Identify which cell holds the provided text, then report its (X, Y) central coordinate. 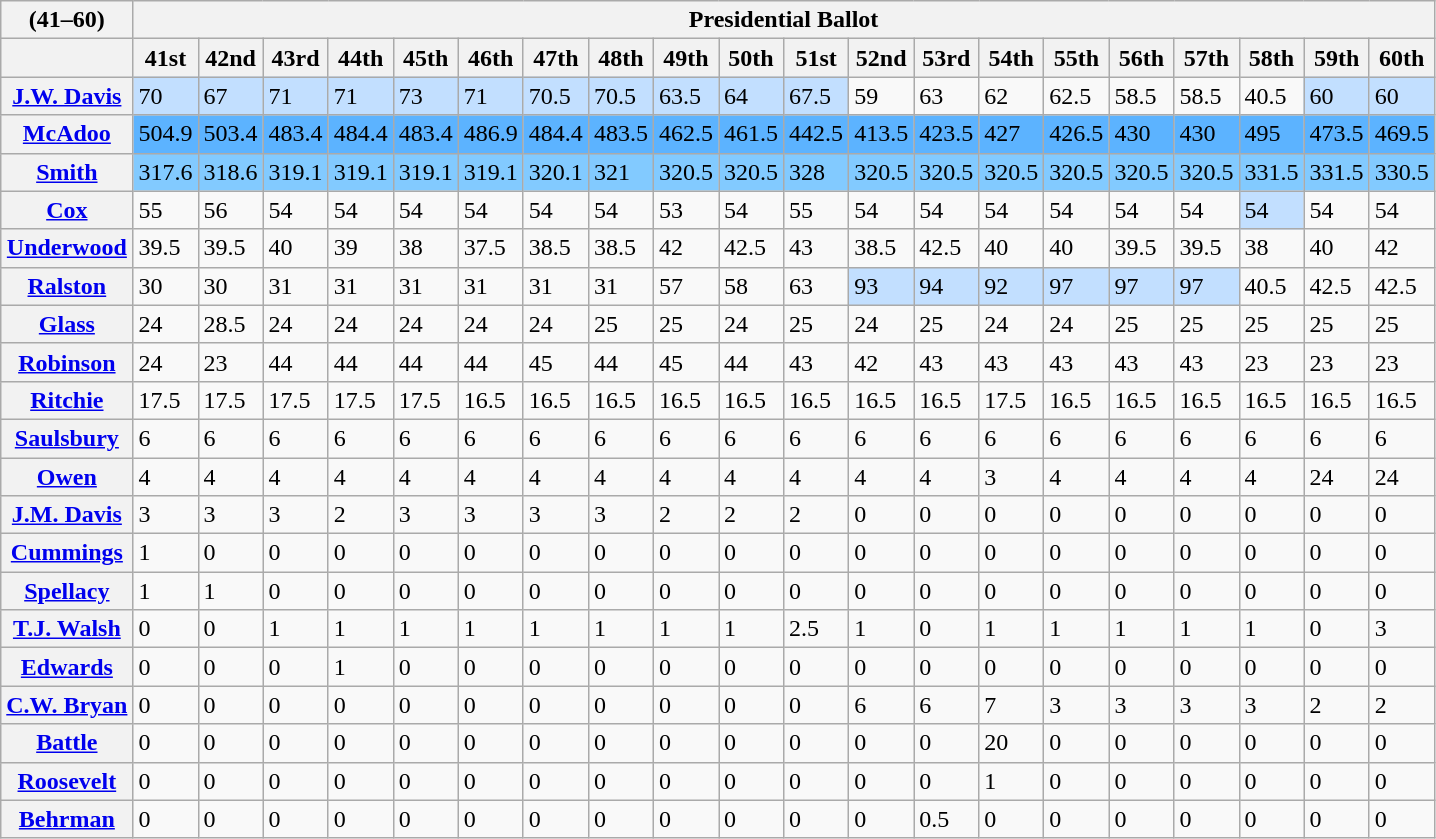
93 (882, 286)
330.5 (1402, 172)
54th (1012, 58)
Ralston (67, 286)
Spellacy (67, 591)
495 (1272, 134)
56th (1142, 58)
462.5 (686, 134)
55th (1076, 58)
426.5 (1076, 134)
Ritchie (67, 400)
2.5 (816, 629)
63.5 (686, 96)
67 (230, 96)
70 (166, 96)
43rd (296, 58)
59th (1336, 58)
Battle (67, 743)
0.5 (946, 819)
328 (816, 172)
320.1 (556, 172)
47th (556, 58)
(41–60) (67, 20)
461.5 (752, 134)
442.5 (816, 134)
Cox (67, 210)
50th (752, 58)
317.6 (166, 172)
423.5 (946, 134)
Behrman (67, 819)
Saulsbury (67, 438)
46th (490, 58)
92 (1012, 286)
Cummings (67, 553)
59 (882, 96)
Smith (67, 172)
318.6 (230, 172)
Owen (67, 477)
20 (1012, 743)
Edwards (67, 667)
28.5 (230, 324)
486.9 (490, 134)
51st (816, 58)
37.5 (490, 248)
64 (752, 96)
Glass (67, 324)
Presidential Ballot (784, 20)
58th (1272, 58)
62 (1012, 96)
T.J. Walsh (67, 629)
427 (1012, 134)
73 (426, 96)
53rd (946, 58)
52nd (882, 58)
473.5 (1336, 134)
53 (686, 210)
94 (946, 286)
57th (1206, 58)
413.5 (882, 134)
62.5 (1076, 96)
41st (166, 58)
McAdoo (67, 134)
469.5 (1402, 134)
67.5 (816, 96)
321 (620, 172)
45th (426, 58)
C.W. Bryan (67, 705)
44th (360, 58)
57 (686, 286)
J.W. Davis (67, 96)
39 (360, 248)
J.M. Davis (67, 515)
48th (620, 58)
503.4 (230, 134)
58 (752, 286)
49th (686, 58)
Underwood (67, 248)
60th (1402, 58)
56 (230, 210)
Roosevelt (67, 781)
504.9 (166, 134)
483.5 (620, 134)
42nd (230, 58)
7 (1012, 705)
Robinson (67, 362)
